Return (X, Y) of the center of cell containing provided text 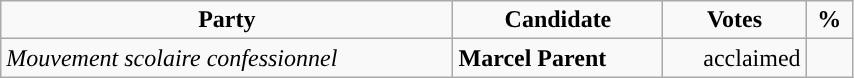
Votes (734, 20)
Candidate (558, 20)
acclaimed (734, 58)
Marcel Parent (558, 58)
Mouvement scolaire confessionnel (227, 58)
% (829, 20)
Party (227, 20)
